Extract the [x, y] coordinate from the center of the cell holding the provided text.  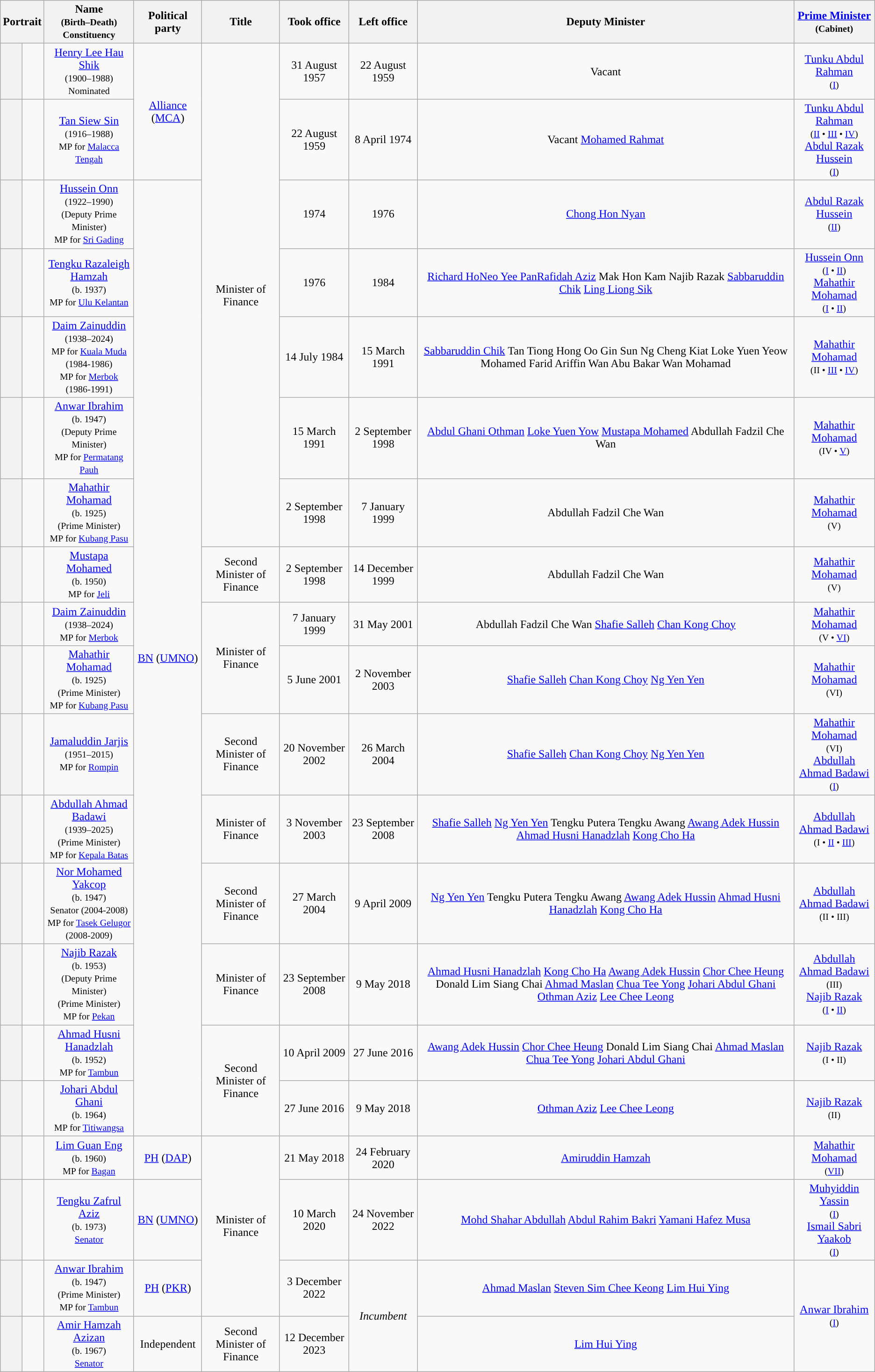
21 May 2018 [314, 1158]
Jamaluddin Jarjis(1951–2015)MP for Rompin [89, 754]
Najib Razak(I • II) [834, 1053]
Tunku Abdul Rahman(I) [834, 71]
Abdul Razak Hussein(II) [834, 214]
Abdullah Ahmad Badawi(I • II • III) [834, 829]
12 December 2023 [314, 1344]
Najib Razak (b. 1953) (Deputy Prime Minister) (Prime Minister)MP for Pekan [89, 985]
14 December 1999 [383, 574]
26 March 2004 [383, 754]
Ng Yen Yen Tengku Putera Tengku Awang Awang Adek Hussin Ahmad Husni Hanadzlah Kong Cho Ha [606, 903]
Anwar Ibrahim(I) [834, 1316]
Daim Zainuddin(1938–2024)MP for Kuala Muda (1984-1986)MP for Merbok (1986-1991) [89, 357]
Prime Minister(Cabinet) [834, 22]
Najib Razak(II) [834, 1108]
Mohd Shahar Abdullah Abdul Rahim Bakri Yamani Hafez Musa [606, 1220]
Mahathir Mohamad(II • III • IV) [834, 357]
Lim Guan Eng(b. 1960)MP for Bagan [89, 1158]
Johari Abdul Ghani(b. 1964)MP for Titiwangsa [89, 1108]
Ahmad Maslan Steven Sim Chee Keong Lim Hui Ying [606, 1288]
27 March 2004 [314, 903]
1974 [314, 214]
Muhyiddin Yassin(I)Ismail Sabri Yaakob(I) [834, 1220]
1984 [383, 282]
8 April 1974 [383, 139]
Abdullah Ahmad Badawi(1939–2025)(Prime Minister)MP for Kepala Batas [89, 829]
Vacant Mohamed Rahmat [606, 139]
Title [241, 22]
Hussein Onn(1922–1990)(Deputy Prime Minister) MP for Sri Gading [89, 214]
Chong Hon Nyan [606, 214]
Anwar Ibrahim(b. 1947)(Prime Minister) MP for Tambun [89, 1288]
Anwar Ibrahim(b. 1947)(Deputy Prime Minister) MP for Permatang Pauh [89, 438]
Left office [383, 22]
Portrait [22, 22]
20 November 2002 [314, 754]
Abdul Ghani Othman Loke Yuen Yow Mustapa Mohamed Abdullah Fadzil Che Wan [606, 438]
Awang Adek Hussin Chor Chee Heung Donald Lim Siang Chai Ahmad Maslan Chua Tee Yong Johari Abdul Ghani [606, 1053]
5 June 2001 [314, 679]
Tengku Razaleigh Hamzah(b. 1937)MP for Ulu Kelantan [89, 282]
24 November 2022 [383, 1220]
Shafie Salleh Ng Yen Yen Tengku Putera Tengku Awang Awang Adek Hussin Ahmad Husni Hanadzlah Kong Cho Ha [606, 829]
Daim Zainuddin(1938–2024)MP for Merbok [89, 624]
Lim Hui Ying [606, 1344]
3 November 2003 [314, 829]
Took office [314, 22]
Amiruddin Hamzah [606, 1158]
Richard HoNeo Yee PanRafidah Aziz Mak Hon Kam Najib Razak Sabbaruddin Chik Ling Liong Sik [606, 282]
PH (DAP) [168, 1158]
31 August 1957 [314, 71]
PH (PKR) [168, 1288]
Mustapa Mohamed(b. 1950)MP for Jeli [89, 574]
Hussein Onn(I • II)Mahathir Mohamad(I • II) [834, 282]
Abdullah Ahmad Badawi(II • III) [834, 903]
Henry Lee Hau Shik(1900–1988)Nominated [89, 71]
Deputy Minister [606, 22]
10 March 2020 [314, 1220]
31 May 2001 [383, 624]
Mahathir Mohamad(IV • V) [834, 438]
Abdullah Fadzil Che Wan Shafie Salleh Chan Kong Choy [606, 624]
Amir Hamzah Azizan(b. 1967)Senator [89, 1344]
Independent [168, 1344]
Sabbaruddin Chik Tan Tiong Hong Oo Gin Sun Ng Cheng Kiat Loke Yuen Yeow Mohamed Farid Ariffin Wan Abu Bakar Wan Mohamad [606, 357]
Tengku Zafrul Aziz(b. 1973)Senator [89, 1220]
Tunku Abdul Rahman(II • III • IV)Abdul Razak Hussein(I) [834, 139]
10 April 2009 [314, 1053]
24 February 2020 [383, 1158]
Name(Birth–Death)Constituency [89, 22]
Alliance (MCA) [168, 112]
Vacant [606, 71]
Mahathir Mohamad(V • VI) [834, 624]
9 April 2009 [383, 903]
Mahathir Mohamad(VI) [834, 679]
Abdullah Ahmad Badawi(III)Najib Razak(I • II) [834, 985]
Nor Mohamed Yakcop(b. 1947)Senator (2004-2008)MP for Tasek Gelugor (2008-2009) [89, 903]
Mahathir Mohamad(VII) [834, 1158]
2 November 2003 [383, 679]
Mahathir Mohamad(VI)Abdullah Ahmad Badawi(I) [834, 754]
3 December 2022 [314, 1288]
Incumbent [383, 1316]
Tan Siew Sin(1916–1988)MP for Malacca Tengah [89, 139]
Othman Aziz Lee Chee Leong [606, 1108]
Ahmad Husni Hanadzlah(b. 1952)MP for Tambun [89, 1053]
Political party [168, 22]
14 July 1984 [314, 357]
